From the cell containing the given text, extract its center point as [x, y] coordinate. 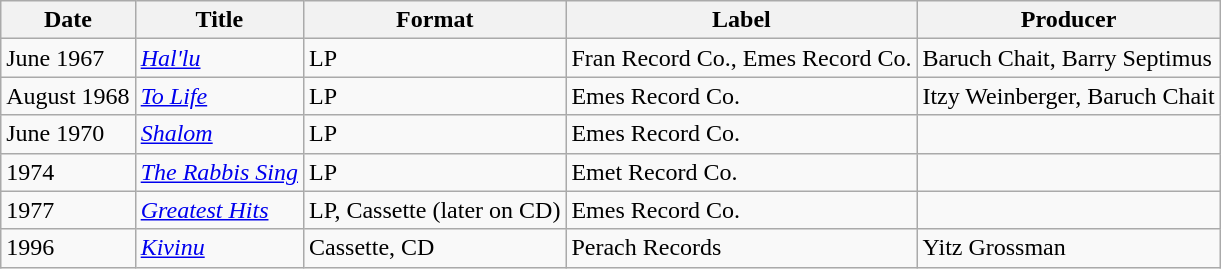
LP, Cassette (later on CD) [435, 210]
The Rabbis Sing [219, 172]
Format [435, 20]
1996 [68, 248]
1974 [68, 172]
Shalom [219, 134]
Hal'lu [219, 58]
To Life [219, 96]
Kivinu [219, 248]
Baruch Chait, Barry Septimus [1068, 58]
Emet Record Co. [742, 172]
Cassette, CD [435, 248]
Itzy Weinberger, Baruch Chait [1068, 96]
1977 [68, 210]
Producer [1068, 20]
Date [68, 20]
June 1970 [68, 134]
Fran Record Co., Emes Record Co. [742, 58]
Yitz Grossman [1068, 248]
June 1967 [68, 58]
Greatest Hits [219, 210]
Perach Records [742, 248]
Label [742, 20]
Title [219, 20]
August 1968 [68, 96]
